Find where the given text appears and provide that cell's center as (X, Y) coordinate. 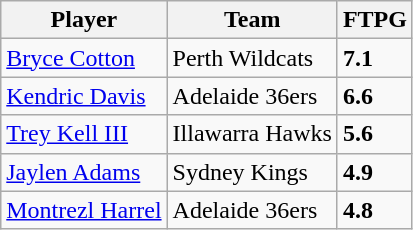
4.9 (374, 172)
FTPG (374, 20)
5.6 (374, 134)
Kendric Davis (84, 96)
Bryce Cotton (84, 58)
7.1 (374, 58)
Perth Wildcats (252, 58)
Team (252, 20)
Trey Kell III (84, 134)
Jaylen Adams (84, 172)
Sydney Kings (252, 172)
Montrezl Harrel (84, 210)
Illawarra Hawks (252, 134)
4.8 (374, 210)
6.6 (374, 96)
Player (84, 20)
